For the text-containing cell, return its midpoint in (x, y) coordinate format. 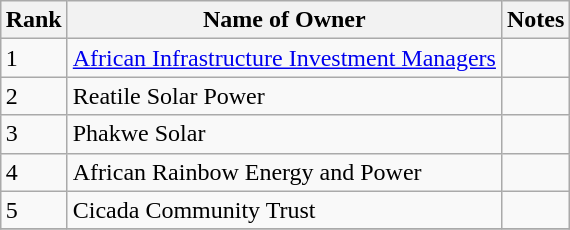
4 (34, 172)
Reatile Solar Power (284, 96)
1 (34, 58)
African Rainbow Energy and Power (284, 172)
5 (34, 210)
Notes (535, 20)
African Infrastructure Investment Managers (284, 58)
Cicada Community Trust (284, 210)
Name of Owner (284, 20)
2 (34, 96)
Rank (34, 20)
3 (34, 134)
Phakwe Solar (284, 134)
